Determine the (X, Y) coordinate at the center of the cell enclosing the given text.  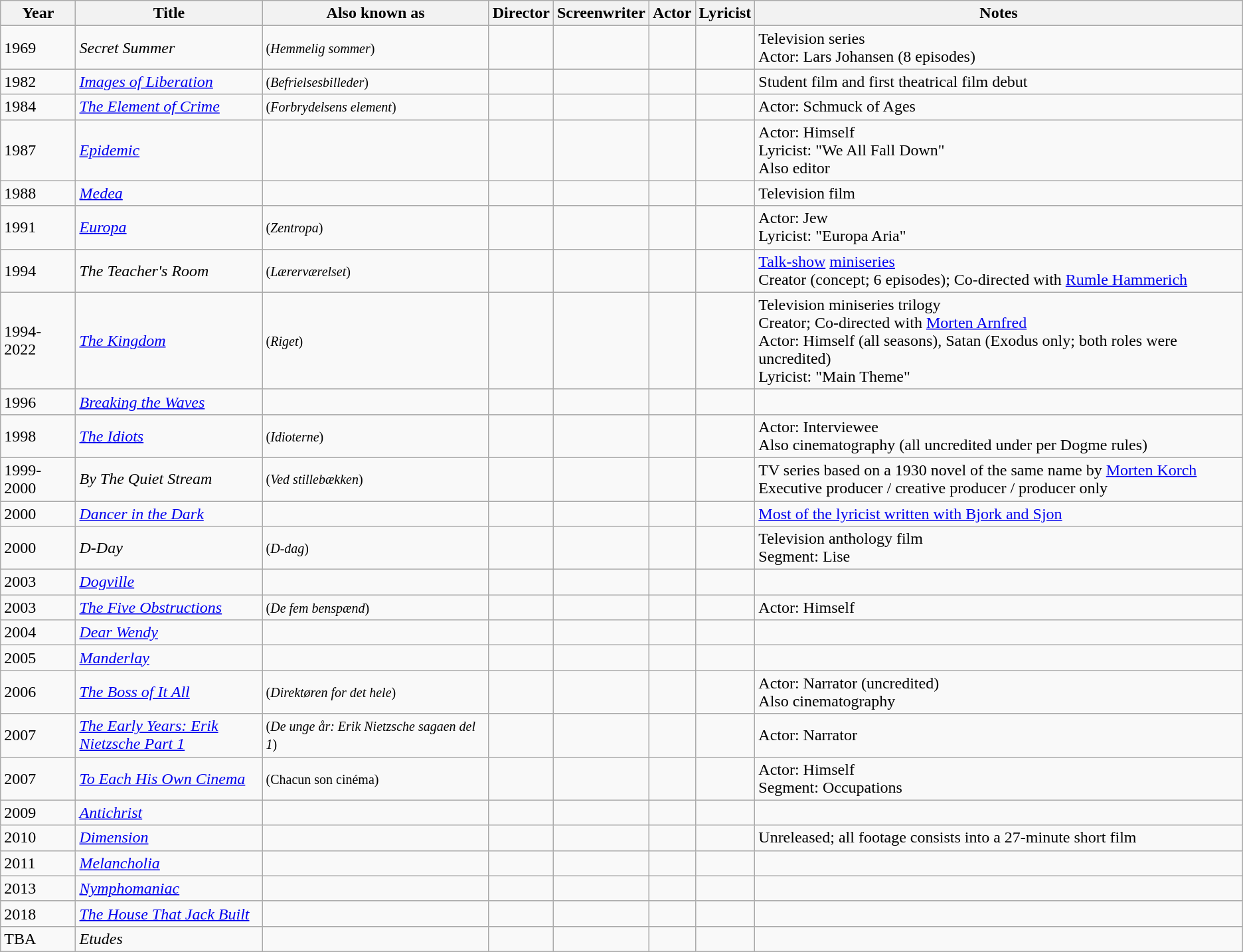
Epidemic (169, 150)
1969 (39, 48)
1998 (39, 436)
Europa (169, 227)
(Befrielsesbilleder) (376, 82)
Lyricist (725, 13)
Secret Summer (169, 48)
2013 (39, 888)
Etudes (169, 939)
Television seriesActor: Lars Johansen (8 episodes) (999, 48)
1982 (39, 82)
1988 (39, 193)
1991 (39, 227)
Dimension (169, 838)
2005 (39, 658)
(Ved stillebækken) (376, 479)
(Forbrydelsens element) (376, 107)
D-Day (169, 548)
(D-dag) (376, 548)
Dogville (169, 582)
(De fem benspænd) (376, 607)
Actor: IntervieweeAlso cinematography (all uncredited under per Dogme rules) (999, 436)
(Direktøren for det hele) (376, 692)
Breaking the Waves (169, 402)
Most of the lyricist written with Bjork and Sjon (999, 513)
(Lærerværelset) (376, 271)
1987 (39, 150)
The Element of Crime (169, 107)
2018 (39, 913)
1996 (39, 402)
Notes (999, 13)
2010 (39, 838)
2006 (39, 692)
The Boss of It All (169, 692)
Nymphomaniac (169, 888)
Television anthology filmSegment: Lise (999, 548)
2009 (39, 813)
Year (39, 13)
The House That Jack Built (169, 913)
Actor: Schmuck of Ages (999, 107)
(Chacun son cinéma) (376, 778)
TV series based on a 1930 novel of the same name by Morten KorchExecutive producer / creative producer / producer only (999, 479)
Talk-show miniseriesCreator (concept; 6 episodes); Co-directed with Rumle Hammerich (999, 271)
1994 (39, 271)
(Idioterne) (376, 436)
(De unge år: Erik Nietzsche sagaen del 1) (376, 736)
Actor: Himself (999, 607)
The Early Years: Erik Nietzsche Part 1 (169, 736)
(Hemmelig sommer) (376, 48)
(Zentropa) (376, 227)
Actor: HimselfSegment: Occupations (999, 778)
TBA (39, 939)
The Idiots (169, 436)
2011 (39, 863)
Images of Liberation (169, 82)
Medea (169, 193)
Television film (999, 193)
Manderlay (169, 658)
2004 (39, 633)
Actor (672, 13)
Unreleased; all footage consists into a 27-minute short film (999, 838)
Antichrist (169, 813)
Melancholia (169, 863)
The Five Obstructions (169, 607)
1984 (39, 107)
Dancer in the Dark (169, 513)
Actor: HimselfLyricist: "We All Fall Down"Also editor (999, 150)
To Each His Own Cinema (169, 778)
Director (521, 13)
Actor: JewLyricist: "Europa Aria" (999, 227)
Also known as (376, 13)
Dear Wendy (169, 633)
Actor: Narrator (uncredited)Also cinematography (999, 692)
(Riget) (376, 341)
1999-2000 (39, 479)
The Teacher's Room (169, 271)
1994-2022 (39, 341)
Screenwriter (601, 13)
Student film and first theatrical film debut (999, 82)
By The Quiet Stream (169, 479)
Title (169, 13)
Actor: Narrator (999, 736)
The Kingdom (169, 341)
